Return (x, y) of the center of cell containing provided text 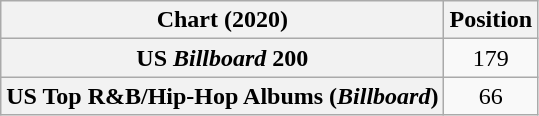
US Billboard 200 (222, 58)
179 (491, 58)
Chart (2020) (222, 20)
Position (491, 20)
66 (491, 96)
US Top R&B/Hip-Hop Albums (Billboard) (222, 96)
